Search for the cell housing the specified text and yield its (X, Y) center coordinate. 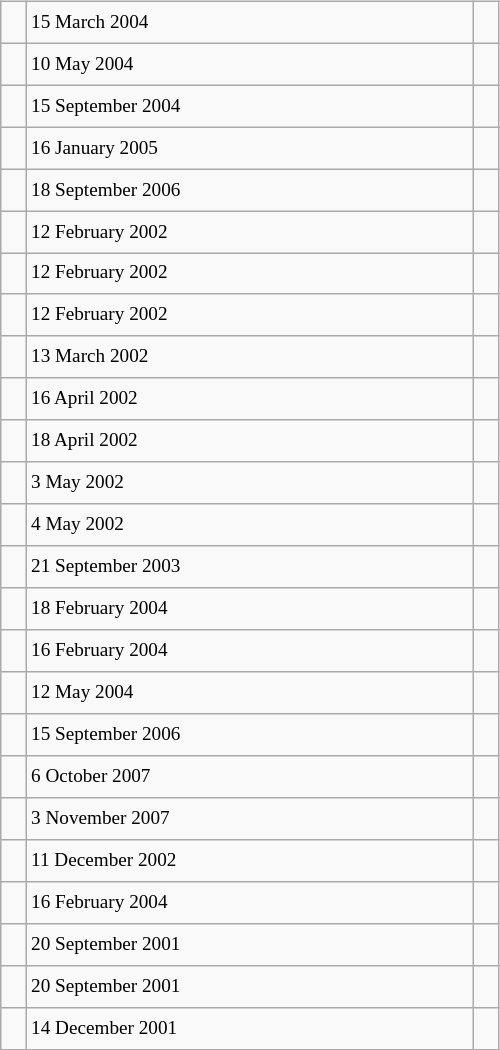
3 May 2002 (249, 483)
16 April 2002 (249, 399)
4 May 2002 (249, 525)
15 March 2004 (249, 22)
18 February 2004 (249, 609)
10 May 2004 (249, 64)
18 September 2006 (249, 190)
12 May 2004 (249, 693)
11 December 2002 (249, 861)
15 September 2006 (249, 735)
16 January 2005 (249, 148)
18 April 2002 (249, 441)
13 March 2002 (249, 357)
6 October 2007 (249, 777)
3 November 2007 (249, 819)
15 September 2004 (249, 106)
14 December 2001 (249, 1028)
21 September 2003 (249, 567)
